Locate the cell with the specified text and output its [x, y] center coordinate. 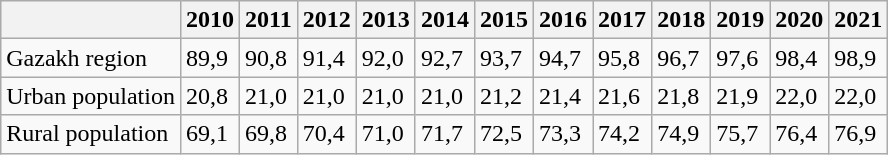
72,5 [504, 134]
69,8 [269, 134]
75,7 [740, 134]
98,4 [800, 58]
95,8 [622, 58]
74,2 [622, 134]
2011 [269, 20]
2010 [210, 20]
76,9 [858, 134]
96,7 [682, 58]
2016 [564, 20]
21,2 [504, 96]
76,4 [800, 134]
93,7 [504, 58]
71,0 [386, 134]
21,9 [740, 96]
74,9 [682, 134]
70,4 [326, 134]
2012 [326, 20]
2018 [682, 20]
2021 [858, 20]
21,8 [682, 96]
92,0 [386, 58]
2017 [622, 20]
21,6 [622, 96]
89,9 [210, 58]
71,7 [444, 134]
98,9 [858, 58]
97,6 [740, 58]
92,7 [444, 58]
20,8 [210, 96]
2013 [386, 20]
90,8 [269, 58]
21,4 [564, 96]
2020 [800, 20]
2015 [504, 20]
Rural population [91, 134]
73,3 [564, 134]
2019 [740, 20]
91,4 [326, 58]
Gazakh region [91, 58]
94,7 [564, 58]
69,1 [210, 134]
2014 [444, 20]
Urban population [91, 96]
